Locate the cell with the specified text and output its [x, y] center coordinate. 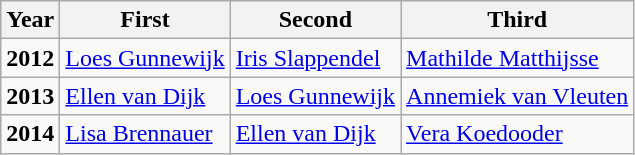
Annemiek van Vleuten [518, 96]
Iris Slappendel [315, 58]
Vera Koedooder [518, 134]
Third [518, 20]
First [145, 20]
2013 [30, 96]
Year [30, 20]
Second [315, 20]
Lisa Brennauer [145, 134]
2012 [30, 58]
2014 [30, 134]
Mathilde Matthijsse [518, 58]
